Identify which cell holds the provided text, then report its [X, Y] central coordinate. 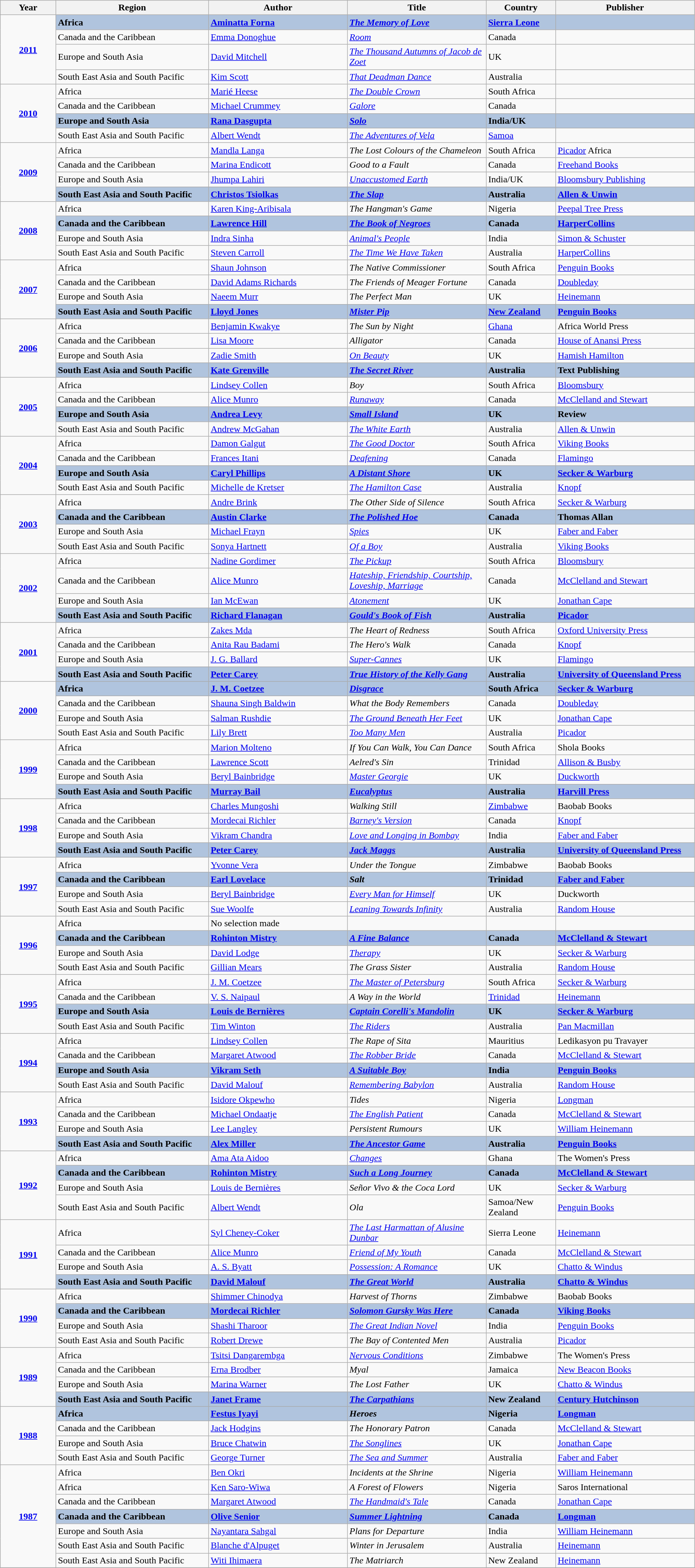
Murray Bail [278, 791]
2002 [28, 588]
Bruce Chatwin [278, 1443]
Lee Langley [278, 1129]
Century Hutchinson [625, 1399]
The Friends of Meager Fortune [417, 282]
The Great Indian Novel [417, 1326]
Review [625, 414]
Thomas Allan [625, 517]
Persistent Rumours [417, 1129]
1993 [28, 1121]
The Slap [417, 194]
Aelred's Sin [417, 762]
A Way in the World [417, 997]
Hamish Hamilton [625, 355]
Incidents at the Shrine [417, 1472]
Alex Miller [278, 1144]
The Bay of Contented Men [417, 1340]
David Mitchell [278, 57]
Shauna Singh Baldwin [278, 703]
1998 [28, 828]
Under the Tongue [417, 865]
The Native Commissioner [417, 268]
Marion Molteno [278, 747]
Unaccustomed Earth [417, 179]
Good to a Fault [417, 165]
Master Georgie [417, 777]
Kim Scott [278, 77]
Ben Okri [278, 1472]
Shaun Johnson [278, 268]
Pan Macmillan [625, 1026]
2008 [28, 231]
Salman Rushdie [278, 718]
1995 [28, 1004]
Possession: A Romance [417, 1267]
Animal's People [417, 238]
J. G. Ballard [278, 659]
Gould's Book of Fish [417, 615]
Every Man for Himself [417, 894]
Picador Africa [625, 150]
Andrea Levy [278, 414]
Isidore Okpewho [278, 1099]
Gillian Mears [278, 967]
Remembering Babylon [417, 1085]
House of Anansi Press [625, 341]
Mauritius [521, 1041]
Earl Lovelace [278, 879]
Vikram Seth [278, 1070]
Africa World Press [625, 326]
The Perfect Man [417, 297]
Solomon Gursky Was Here [417, 1311]
Myal [417, 1369]
The Book of Negroes [417, 224]
Freehand Books [625, 165]
The Ground Beneath Her Feet [417, 718]
Andre Brink [278, 502]
Allison & Busby [625, 762]
Lloyd Jones [278, 311]
Sonya Hartnett [278, 546]
The Hangman's Game [417, 209]
The Hero's Walk [417, 644]
Small Island [417, 414]
The Lost Father [417, 1384]
The Matriarch [417, 1560]
Author [278, 8]
The Other Side of Silence [417, 502]
Naeem Murr [278, 297]
If You Can Walk, You Can Dance [417, 747]
Nadine Gordimer [278, 561]
Leaning Towards Infinity [417, 908]
1987 [28, 1516]
1994 [28, 1063]
Andrew McGahan [278, 429]
Spies [417, 532]
Señor Vivo & the Coca Lord [417, 1188]
Janet Frame [278, 1399]
No selection made [278, 924]
Michael Crummey [278, 106]
Alligator [417, 341]
Yvonne Vera [278, 865]
A Suitable Boy [417, 1070]
The Sun by Night [417, 326]
Robert Drewe [278, 1340]
Runaway [417, 399]
Jack Maggs [417, 850]
Oxford University Press [625, 630]
The Lost Colours of the Chameleon [417, 150]
Jhumpa Lahiri [278, 179]
2000 [28, 711]
Witi Ihimaera [278, 1560]
The Memory of Love [417, 22]
George Turner [278, 1458]
Such a Long Journey [417, 1173]
The Songlines [417, 1443]
Hateship, Friendship, Courtship, Loveship, Marriage [417, 580]
Harvest of Thorns [417, 1296]
Erna Brodber [278, 1369]
Jamaica [521, 1369]
Steven Carroll [278, 253]
Heroes [417, 1414]
Syl Cheney-Coker [278, 1233]
Simon & Schuster [625, 238]
Festus Iyayi [278, 1414]
True History of the Kelly Gang [417, 674]
Anita Rau Badami [278, 644]
The Time We Have Taken [417, 253]
On Beauty [417, 355]
Disgrace [417, 689]
The Rape of Sita [417, 1041]
The Great World [417, 1282]
Austin Clarke [278, 517]
Samoa/New Zealand [521, 1207]
1991 [28, 1254]
Tides [417, 1099]
Summer Lightning [417, 1516]
The Heart of Redness [417, 630]
Barney's Version [417, 821]
Shimmer Chinodya [278, 1296]
Eucalyptus [417, 791]
Of a Boy [417, 546]
V. S. Naipaul [278, 997]
Walking Still [417, 806]
Christos Tsiolkas [278, 194]
Zakes Mda [278, 630]
The Hamilton Case [417, 488]
The Adventures of Vela [417, 135]
Ama Ata Aidoo [278, 1158]
Boy [417, 385]
Year [28, 8]
Galore [417, 106]
A. S. Byatt [278, 1267]
Captain Corelli's Mandolin [417, 1011]
Olive Senior [278, 1516]
2004 [28, 466]
The Robber Bride [417, 1055]
Tim Winton [278, 1026]
Harvill Press [625, 791]
1999 [28, 769]
Michelle de Kretser [278, 488]
Shashi Tharoor [278, 1326]
Mister Pip [417, 311]
Shola Books [625, 747]
Salt [417, 879]
Plans for Departure [417, 1531]
Frances Itani [278, 458]
2005 [28, 407]
Aminatta Forna [278, 22]
Charles Mungoshi [278, 806]
Love and Longing in Bombay [417, 835]
Mandla Langa [278, 150]
2011 [28, 49]
Country [521, 8]
Vikram Chandra [278, 835]
Solo [417, 121]
1992 [28, 1186]
Friend of My Youth [417, 1252]
The Thousand Autumns of Jacob de Zoet [417, 57]
1989 [28, 1377]
A Distant Shore [417, 473]
Indra Sinha [278, 238]
David Lodge [278, 953]
1988 [28, 1436]
2007 [28, 289]
David Adams Richards [278, 282]
Damon Galgut [278, 444]
The Last Harmattan of Alusine Dunbar [417, 1233]
The English Patient [417, 1114]
2006 [28, 348]
The Handmaid's Tale [417, 1502]
The Polished Hoe [417, 517]
Deafening [417, 458]
The Double Crown [417, 91]
Marina Warner [278, 1384]
The Honorary Patron [417, 1428]
Peepal Tree Press [625, 209]
Publisher [625, 8]
2010 [28, 113]
Winter in Jerusalem [417, 1546]
Ola [417, 1207]
2003 [28, 524]
The Ancestor Game [417, 1144]
The Secret River [417, 370]
Nayantara Sahgal [278, 1531]
Ken Saro-Wiwa [278, 1487]
Super-Cannes [417, 659]
Richard Flanagan [278, 615]
Blanche d'Alpuget [278, 1546]
What the Body Remembers [417, 703]
The White Earth [417, 429]
Too Many Men [417, 733]
Bloomsbury Publishing [625, 179]
Benjamin Kwakye [278, 326]
Marié Heese [278, 91]
1990 [28, 1318]
The Master of Petersburg [417, 982]
2009 [28, 172]
Ian McEwan [278, 601]
A Fine Balance [417, 938]
Lawrence Hill [278, 224]
Caryl Phillips [278, 473]
A Forest of Flowers [417, 1487]
Region [132, 8]
Therapy [417, 953]
The Pickup [417, 561]
Atonement [417, 601]
The Sea and Summer [417, 1458]
Lisa Moore [278, 341]
The Riders [417, 1026]
New Beacon Books [625, 1369]
Lawrence Scott [278, 762]
Changes [417, 1158]
Karen King-Aribisala [278, 209]
Samoa [521, 135]
Title [417, 8]
Room [417, 37]
1996 [28, 946]
Saros International [625, 1487]
Emma Donoghue [278, 37]
Rana Dasgupta [278, 121]
Jack Hodgins [278, 1428]
That Deadman Dance [417, 77]
Text Publishing [625, 370]
Michael Ondaatje [278, 1114]
Zadie Smith [278, 355]
Lily Brett [278, 733]
Marina Endicott [278, 165]
Kate Grenville [278, 370]
The Carpathians [417, 1399]
Sue Woolfe [278, 908]
Ledikasyon pu Travayer [625, 1041]
Nervous Conditions [417, 1355]
2001 [28, 652]
The Good Doctor [417, 444]
The Grass Sister [417, 967]
Michael Frayn [278, 532]
1997 [28, 887]
Tsitsi Dangarembga [278, 1355]
